Provide the [X, Y] coordinate of the cell's center where the given text is located.  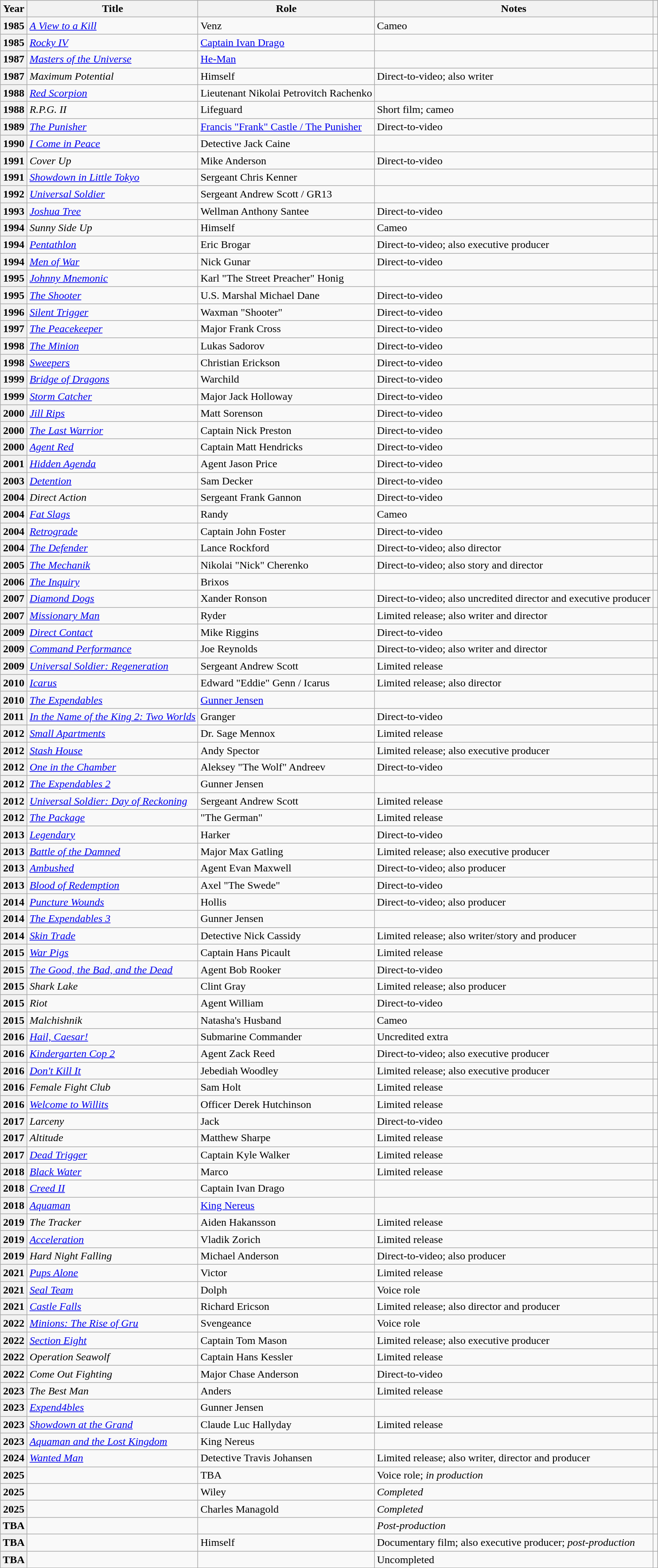
Battle of the Damned [113, 852]
Marco [286, 1172]
Diamond Dogs [113, 599]
Dead Trigger [113, 1155]
Nick Gunar [286, 262]
Black Water [113, 1172]
Female Fight Club [113, 1088]
Rocky IV [113, 43]
Come Out Fighting [113, 1374]
Minions: The Rise of Gru [113, 1324]
Showdown at the Grand [113, 1425]
Legendary [113, 835]
Stash House [113, 751]
Captain John Foster [286, 531]
Andy Spector [286, 751]
Joe Reynolds [286, 649]
Missionary Man [113, 616]
Universal Soldier: Regeneration [113, 666]
Richard Ericson [286, 1307]
He-Man [286, 59]
Clint Gray [286, 986]
Captain Tom Mason [286, 1340]
Retrograde [113, 531]
Seal Team [113, 1290]
Karl "The Street Preacher" Honig [286, 279]
Men of War [113, 262]
Sweepers [113, 363]
Major Jack Holloway [286, 396]
Waxman "Shooter" [286, 312]
Kindergarten Cop 2 [113, 1054]
Nikolai "Nick" Cherenko [286, 565]
1992 [14, 194]
I Come in Peace [113, 143]
U.S. Marshal Michael Dane [286, 295]
Hard Night Falling [113, 1256]
Dolph [286, 1290]
A View to a Kill [113, 26]
The Minion [113, 346]
Svengeance [286, 1324]
Captain Hans Kessler [286, 1357]
Christian Erickson [286, 363]
Hidden Agenda [113, 464]
The Shooter [113, 295]
Matthew Sharpe [286, 1138]
Sergeant Frank Gannon [286, 498]
Warchild [286, 379]
The Expendables [113, 700]
Limited release; also writer/story and producer [514, 936]
Michael Anderson [286, 1256]
Maximum Potential [113, 76]
The Punisher [113, 127]
Pups Alone [113, 1273]
Direct-to-video; also director [514, 548]
Detention [113, 480]
Detective Jack Caine [286, 143]
Claude Luc Hallyday [286, 1425]
Wanted Man [113, 1458]
Sam Holt [286, 1088]
1990 [14, 143]
Harker [286, 835]
Castle Falls [113, 1307]
The Best Man [113, 1391]
The Package [113, 818]
Eric Brogar [286, 245]
Storm Catcher [113, 396]
Limited release; also director and producer [514, 1307]
Sam Decker [286, 480]
Role [286, 9]
Direct-to-video; also writer and director [514, 649]
Jill Rips [113, 413]
Dr. Sage Mennox [286, 733]
1997 [14, 329]
Captain Nick Preston [286, 430]
Anders [286, 1391]
2006 [14, 582]
Jebediah Woodley [286, 1071]
Limited release; also writer and director [514, 616]
Masters of the Universe [113, 59]
Lieutenant Nikolai Petrovitch Rachenko [286, 93]
Voice role; in production [514, 1475]
Section Eight [113, 1340]
2003 [14, 480]
Randy [286, 515]
Officer Derek Hutchinson [286, 1104]
Small Apartments [113, 733]
Francis "Frank" Castle / The Punisher [286, 127]
One in the Chamber [113, 767]
Brixos [286, 582]
Charles Managold [286, 1509]
The Mechanik [113, 565]
Agent Evan Maxwell [286, 868]
Welcome to Willits [113, 1104]
Major Chase Anderson [286, 1374]
Wellman Anthony Santee [286, 211]
The Last Warrior [113, 430]
Axel "The Swede" [286, 885]
Puncture Wounds [113, 902]
Captain Hans Picault [286, 952]
Uncredited еxtra [514, 1037]
Ryder [286, 616]
Direct Contact [113, 632]
Johnny Mnemonic [113, 279]
Riot [113, 1003]
Detective Travis Johansen [286, 1458]
Blood of Redemption [113, 885]
Major Frank Cross [286, 329]
Command Performance [113, 649]
Sergeant Chris Kenner [286, 177]
Universal Soldier: Day of Reckoning [113, 801]
Mike Anderson [286, 160]
Acceleration [113, 1239]
Matt Sorenson [286, 413]
Title [113, 9]
Malchishnik [113, 1020]
Vladik Zorich [286, 1239]
Pentathlon [113, 245]
Year [14, 9]
Uncompleted [514, 1559]
Wiley [286, 1492]
Agent Red [113, 447]
Edward "Eddie" Genn / Icarus [286, 683]
Aiden Hakansson [286, 1222]
2001 [14, 464]
Don't Kill It [113, 1071]
Mike Riggins [286, 632]
Operation Seawolf [113, 1357]
Sergeant Andrew Scott / GR13 [286, 194]
Major Max Gatling [286, 852]
2024 [14, 1458]
Post-production [514, 1525]
Agent William [286, 1003]
Victor [286, 1273]
Venz [286, 26]
Lukas Sadorov [286, 346]
Direct-to-video; also writer [514, 76]
1989 [14, 127]
Skin Trade [113, 936]
Hollis [286, 902]
1996 [14, 312]
Direct-to-video; also uncredited director and executive producer [514, 599]
2005 [14, 565]
Limited release; also producer [514, 986]
Natasha's Husband [286, 1020]
Lance Rockford [286, 548]
The Tracker [113, 1222]
In the Name of the King 2: Two Worlds [113, 716]
Short film; cameo [514, 110]
Direct-to-video; also story and director [514, 565]
Jack [286, 1121]
1993 [14, 211]
Cover Up [113, 160]
"The German" [286, 818]
Limited release; also director [514, 683]
Submarine Commander [286, 1037]
Expend4bles [113, 1408]
Ambushed [113, 868]
Shark Lake [113, 986]
The Good, the Bad, and the Dead [113, 969]
Agent Jason Price [286, 464]
Notes [514, 9]
Icarus [113, 683]
R.P.G. II [113, 110]
Aquaman and the Lost Kingdom [113, 1441]
Aleksey "The Wolf" Andreev [286, 767]
Agent Zack Reed [286, 1054]
Documentary film; also executive producer; post-production [514, 1542]
Lifeguard [286, 110]
Showdown in Little Tokyo [113, 177]
Captain Kyle Walker [286, 1155]
Agent Bob Rooker [286, 969]
Silent Trigger [113, 312]
Altitude [113, 1138]
The Expendables 2 [113, 784]
Fat Slags [113, 515]
Xander Ronson [286, 599]
Aquaman [113, 1205]
Hail, Caesar! [113, 1037]
The Peacekeeper [113, 329]
Creed II [113, 1189]
War Pigs [113, 952]
Granger [286, 716]
Universal Soldier [113, 194]
Direct Action [113, 498]
Detective Nick Cassidy [286, 936]
Red Scorpion [113, 93]
Sunny Side Up [113, 228]
The Defender [113, 548]
The Inquiry [113, 582]
Captain Matt Hendricks [286, 447]
Bridge of Dragons [113, 379]
Limited release; аlso writer, director and producer [514, 1458]
Larceny [113, 1121]
The Expendables 3 [113, 919]
Joshua Tree [113, 211]
2011 [14, 716]
